Capture the cell that displays the provided text and extract its (x, y) central coordinate. 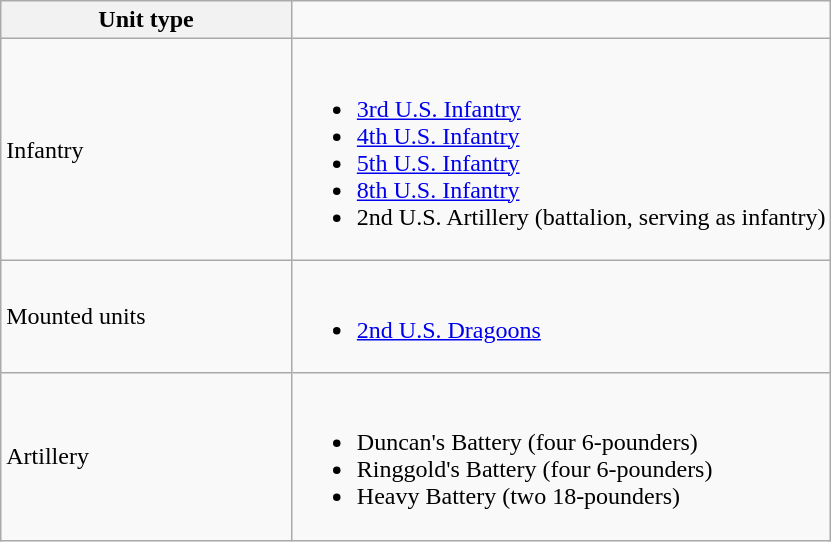
Unit type (146, 20)
Infantry (146, 150)
3rd U.S. Infantry4th U.S. Infantry5th U.S. Infantry8th U.S. Infantry2nd U.S. Artillery (battalion, serving as infantry) (561, 150)
Artillery (146, 456)
Duncan's Battery (four 6-pounders)Ringgold's Battery (four 6-pounders)Heavy Battery (two 18-pounders) (561, 456)
Mounted units (146, 316)
2nd U.S. Dragoons (561, 316)
